Locate the cell with the specified text and output its (X, Y) center coordinate. 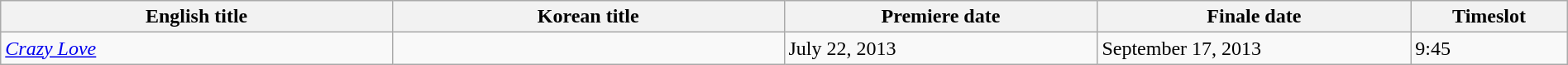
Finale date (1254, 17)
9:45 (1489, 48)
Premiere date (941, 17)
English title (197, 17)
Korean title (588, 17)
July 22, 2013 (941, 48)
Crazy Love (197, 48)
September 17, 2013 (1254, 48)
Timeslot (1489, 17)
